Pinpoint the cell where the given text exists, returning its (X, Y) midpoint coordinate. 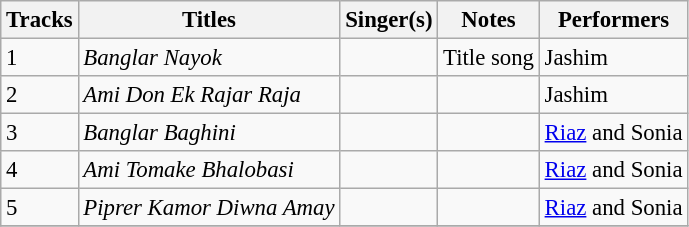
4 (40, 170)
5 (40, 208)
Titles (209, 20)
Ami Tomake Bhalobasi (209, 170)
1 (40, 58)
3 (40, 133)
Banglar Nayok (209, 58)
Tracks (40, 20)
Notes (489, 20)
Banglar Baghini (209, 133)
Performers (614, 20)
Singer(s) (389, 20)
Ami Don Ek Rajar Raja (209, 95)
Piprer Kamor Diwna Amay (209, 208)
Title song (489, 58)
2 (40, 95)
